Detect which cell encompasses the target text, then output its [x, y] center coordinate. 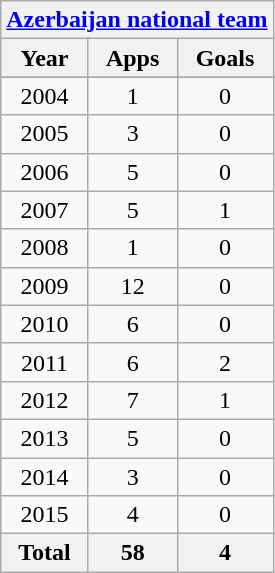
Year [45, 58]
2013 [45, 438]
2 [225, 362]
2011 [45, 362]
7 [132, 400]
2015 [45, 515]
58 [132, 553]
2004 [45, 96]
2012 [45, 400]
Total [45, 553]
Goals [225, 58]
2007 [45, 210]
2005 [45, 134]
2010 [45, 324]
2008 [45, 248]
12 [132, 286]
2014 [45, 477]
2006 [45, 172]
Apps [132, 58]
2009 [45, 286]
Azerbaijan national team [137, 20]
